Detect which cell encompasses the target text, then output its [X, Y] center coordinate. 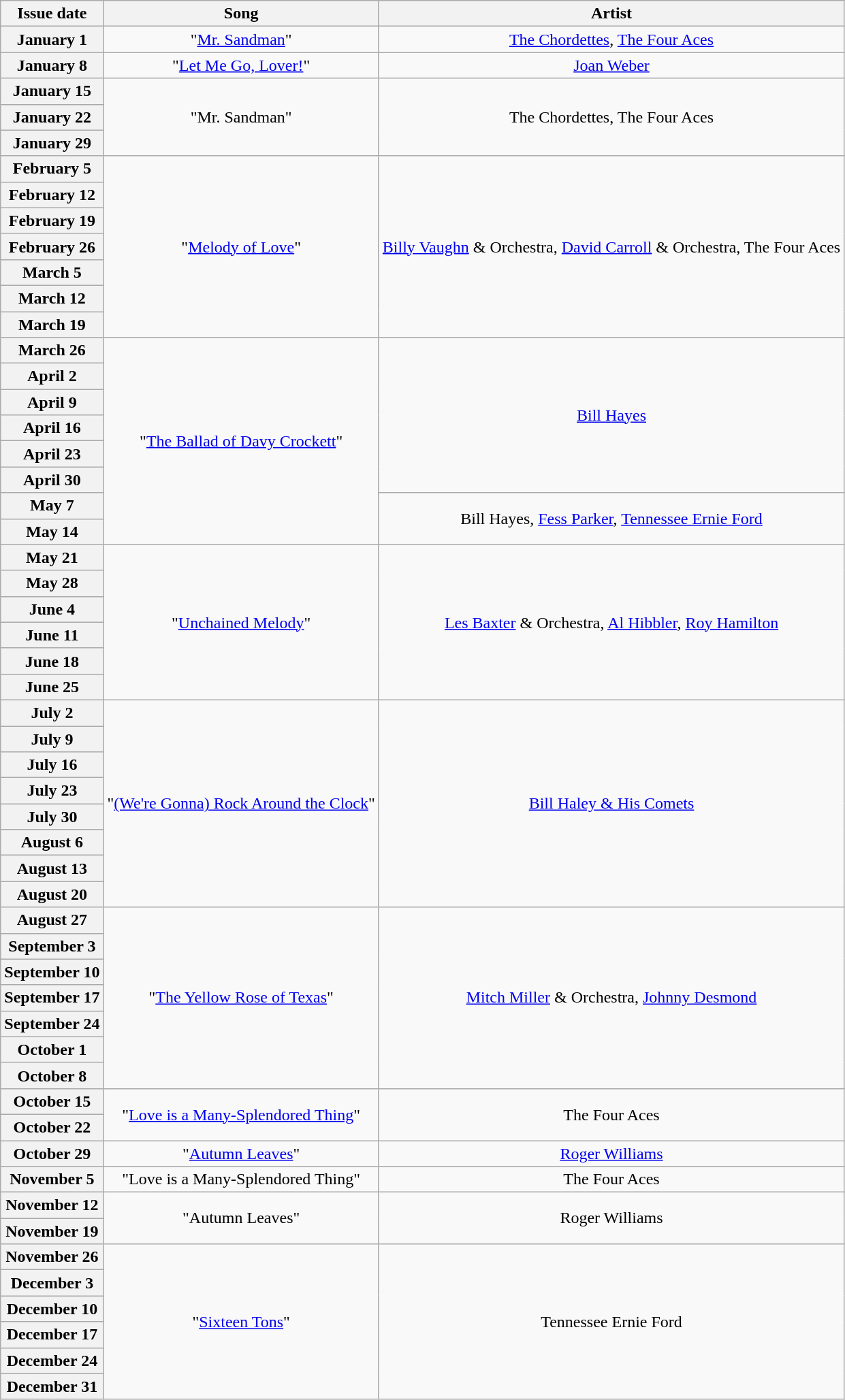
July 16 [52, 765]
Bill Hayes [611, 415]
August 20 [52, 894]
December 24 [52, 1361]
January 22 [52, 117]
September 3 [52, 946]
December 17 [52, 1335]
January 29 [52, 143]
Song [241, 14]
April 16 [52, 428]
Bill Hayes, Fess Parker, Tennessee Ernie Ford [611, 519]
September 24 [52, 1024]
July 30 [52, 817]
April 9 [52, 402]
June 11 [52, 635]
Artist [611, 14]
November 19 [52, 1231]
"(We're Gonna) Rock Around the Clock" [241, 803]
July 2 [52, 713]
Tennessee Ernie Ford [611, 1322]
June 25 [52, 687]
December 10 [52, 1309]
August 6 [52, 843]
May 7 [52, 506]
November 12 [52, 1205]
Les Baxter & Orchestra, Al Hibbler, Roy Hamilton [611, 622]
September 17 [52, 998]
"The Ballad of Davy Crockett" [241, 441]
April 30 [52, 480]
October 22 [52, 1127]
Joan Weber [611, 65]
"Sixteen Tons" [241, 1322]
Issue date [52, 14]
July 9 [52, 738]
May 28 [52, 583]
April 23 [52, 454]
August 13 [52, 868]
November 26 [52, 1257]
"Unchained Melody" [241, 622]
March 19 [52, 325]
June 18 [52, 661]
October 8 [52, 1075]
January 8 [52, 65]
Bill Haley & His Comets [611, 803]
February 26 [52, 246]
February 5 [52, 169]
December 3 [52, 1283]
December 31 [52, 1386]
February 19 [52, 221]
September 10 [52, 972]
February 12 [52, 195]
January 15 [52, 91]
October 1 [52, 1049]
March 5 [52, 272]
October 15 [52, 1101]
June 4 [52, 609]
Mitch Miller & Orchestra, Johnny Desmond [611, 998]
July 23 [52, 791]
January 1 [52, 39]
"Melody of Love" [241, 246]
March 26 [52, 351]
November 5 [52, 1179]
March 12 [52, 298]
Billy Vaughn & Orchestra, David Carroll & Orchestra, The Four Aces [611, 246]
"Let Me Go, Lover!" [241, 65]
October 29 [52, 1154]
April 2 [52, 376]
May 21 [52, 557]
"The Yellow Rose of Texas" [241, 998]
August 27 [52, 920]
May 14 [52, 532]
